Capture the cell that displays the provided text and extract its [X, Y] central coordinate. 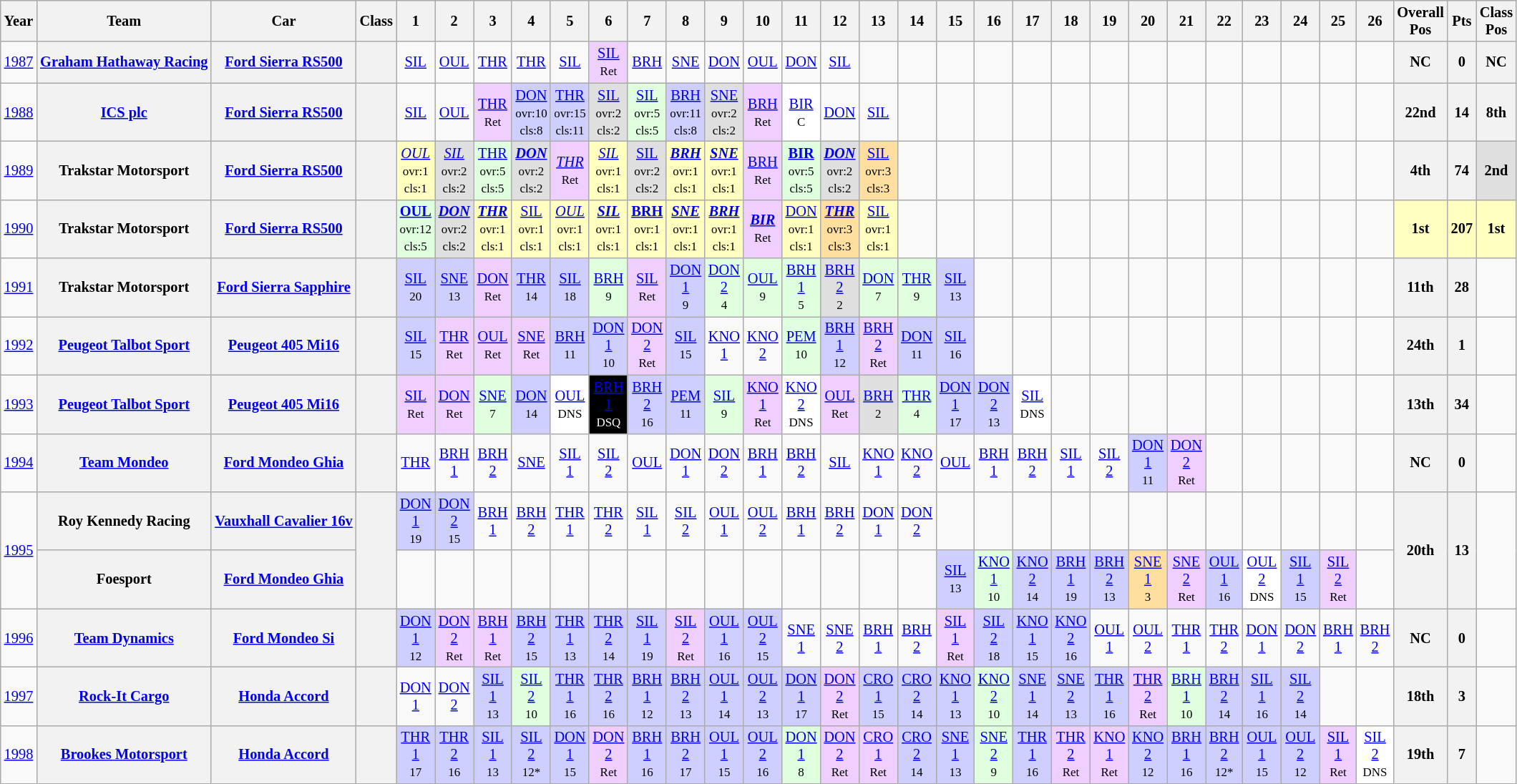
2nd [1496, 170]
1996 [19, 638]
1992 [19, 346]
KNO115 [1033, 638]
SIL218 [994, 638]
OUL215 [763, 638]
34 [1462, 404]
ClassPos [1496, 21]
SIL119 [647, 638]
19 [1109, 21]
SILovr:5cls:5 [647, 112]
SIL9 [724, 404]
SIL115 [1300, 579]
25 [1338, 21]
DON7 [878, 288]
THR113 [570, 638]
DON115 [570, 755]
SIL210 [531, 696]
13th [1420, 404]
BRH2Ret [878, 346]
BIRC [801, 112]
28 [1462, 288]
17 [1033, 21]
KNO216 [1071, 638]
Car [283, 21]
1987 [19, 62]
DON11 [917, 346]
KNO214 [1033, 579]
SIL116 [1262, 696]
PEM10 [801, 346]
1989 [19, 170]
DON24 [724, 288]
Class [376, 21]
SNE2Ret [1186, 579]
SNE114 [1033, 696]
8 [686, 21]
DON111 [1148, 463]
Pts [1462, 21]
SIL214 [1300, 696]
1991 [19, 288]
SIL212* [531, 755]
BRH216 [647, 404]
Vauxhall Cavalier 16v [283, 521]
THRovr:15cls:11 [570, 112]
SNERet [531, 346]
THR4 [917, 404]
Team [124, 21]
BRH1DSQ [608, 404]
BIRRet [763, 229]
1994 [19, 463]
4 [531, 21]
Team Dynamics [124, 638]
BRH22 [840, 288]
DON18 [801, 755]
11th [1420, 288]
20 [1148, 21]
CRO1Ret [878, 755]
OUL9 [763, 288]
18th [1420, 696]
15 [955, 21]
SNE1 [801, 638]
16 [994, 21]
THR214 [608, 638]
THR14 [531, 288]
8th [1496, 112]
Brookes Motorsport [124, 755]
SILovr:3cls:3 [878, 170]
22 [1224, 21]
BRH1Ret [493, 638]
BRH119 [1071, 579]
KNO110 [994, 579]
KNO2DNS [801, 404]
DON119 [416, 521]
PEM11 [686, 404]
OUL114 [724, 696]
THRovr:5cls:5 [493, 170]
Rock-It Cargo [124, 696]
SIL20 [416, 288]
1990 [19, 229]
1998 [19, 755]
OUL2DNS [1262, 579]
24 [1300, 21]
10 [763, 21]
SILDNS [1033, 404]
26 [1375, 21]
19th [1420, 755]
1995 [19, 549]
BIRovr:5cls:5 [801, 170]
18 [1071, 21]
SNEovr:2cls:2 [724, 112]
DON14 [531, 404]
DON215 [454, 521]
1993 [19, 404]
11 [801, 21]
12 [840, 21]
5 [570, 21]
CRO115 [878, 696]
SIL16 [955, 346]
BRH217 [686, 755]
BRH [647, 62]
KNO113 [955, 696]
1988 [19, 112]
OverallPos [1420, 21]
SIL18 [570, 288]
6 [608, 21]
BRH215 [531, 638]
THR9 [917, 288]
21 [1186, 21]
Roy Kennedy Racing [124, 521]
Ford Sierra Sapphire [283, 288]
ICS plc [124, 112]
SNE7 [493, 404]
BRH15 [801, 288]
74 [1462, 170]
DONovr:10cls:8 [531, 112]
KNO212 [1148, 755]
BRHovr:11cls:8 [686, 112]
DON110 [608, 346]
BRH11 [570, 346]
OUL212 [1300, 755]
SNE113 [955, 755]
BRH9 [608, 288]
4th [1420, 170]
DON112 [416, 638]
20th [1420, 549]
Team Mondeo [124, 463]
OULovr:12cls:5 [416, 229]
Ford Mondeo Si [283, 638]
22nd [1420, 112]
207 [1462, 229]
DON19 [686, 288]
2 [454, 21]
DON213 [994, 404]
SIL2DNS [1375, 755]
BRH110 [1186, 696]
KNO210 [994, 696]
BRH212* [1224, 755]
THRovr:3cls:3 [840, 229]
THRovr:1cls:1 [493, 229]
Graham Hathaway Racing [124, 62]
THR117 [416, 755]
DONovr:1cls:1 [801, 229]
OULDNS [570, 404]
OUL216 [763, 755]
Year [19, 21]
SNE213 [1071, 696]
BRH214 [1224, 696]
1997 [19, 696]
9 [724, 21]
23 [1262, 21]
24th [1420, 346]
OUL213 [763, 696]
Foesport [124, 579]
SNE2 [840, 638]
SNE29 [994, 755]
